Identify which cell holds the provided text, then report its (X, Y) central coordinate. 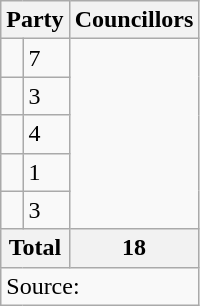
4 (46, 134)
1 (46, 172)
Councillors (134, 20)
18 (134, 248)
Source: (100, 286)
Total (35, 248)
Party (35, 20)
7 (46, 58)
